Find where the given text appears and provide that cell's center as [X, Y] coordinate. 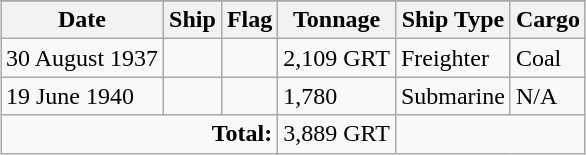
Ship [193, 20]
Flag [249, 20]
Total: [138, 134]
Cargo [548, 20]
Coal [548, 58]
Date [82, 20]
Ship Type [452, 20]
1,780 [337, 96]
N/A [548, 96]
Submarine [452, 96]
3,889 GRT [337, 134]
Freighter [452, 58]
30 August 1937 [82, 58]
Tonnage [337, 20]
2,109 GRT [337, 58]
19 June 1940 [82, 96]
